Output the [x, y] coordinate of the center of the cell containing the given text.  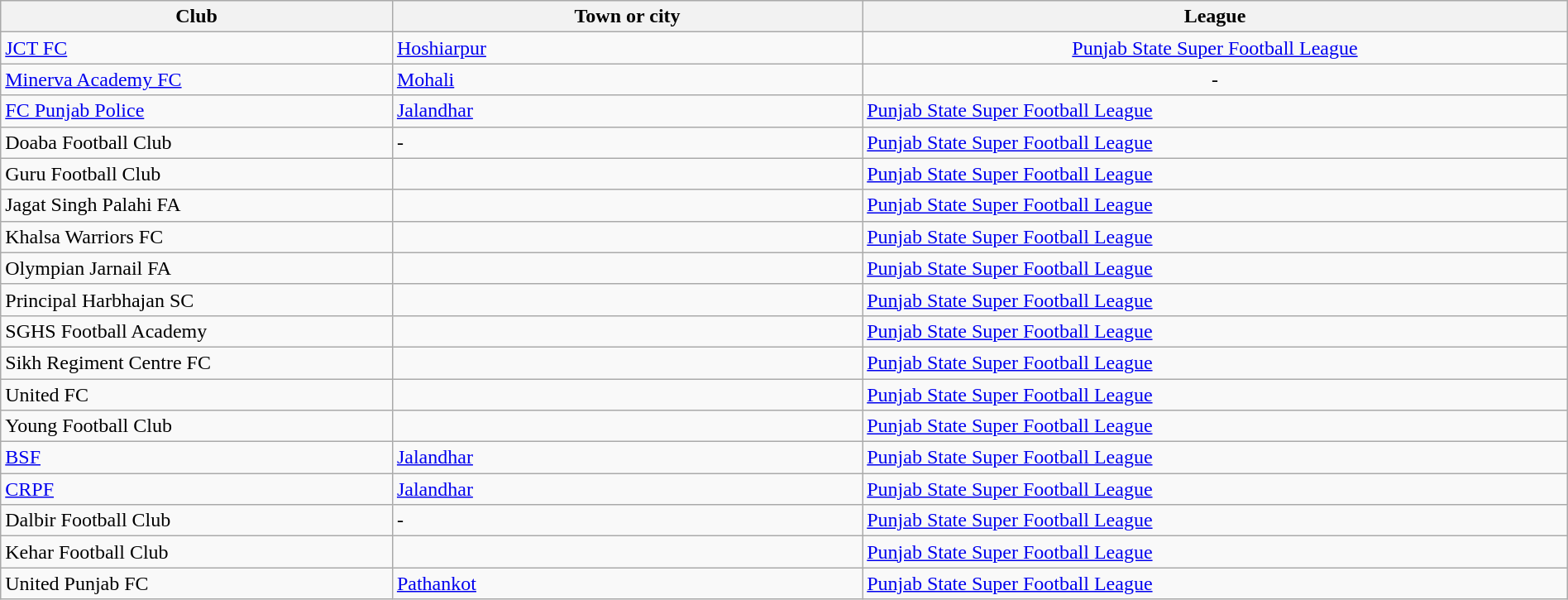
Jagat Singh Palahi FA [197, 205]
Olympian Jarnail FA [197, 268]
League [1216, 17]
CRPF [197, 489]
Khalsa Warriors FC [197, 237]
United Punjab FC [197, 583]
Minerva Academy FC [197, 79]
FC Punjab Police [197, 111]
Club [197, 17]
BSF [197, 458]
Sikh Regiment Centre FC [197, 362]
Town or city [627, 17]
Guru Football Club [197, 174]
Pathankot [627, 583]
Doaba Football Club [197, 142]
Kehar Football Club [197, 552]
Dalbir Football Club [197, 521]
United FC [197, 395]
Young Football Club [197, 426]
Principal Harbhajan SC [197, 300]
JCT FC [197, 48]
Hoshiarpur [627, 48]
Mohali [627, 79]
SGHS Football Academy [197, 331]
